Output the (x, y) coordinate of the center of the cell containing the given text.  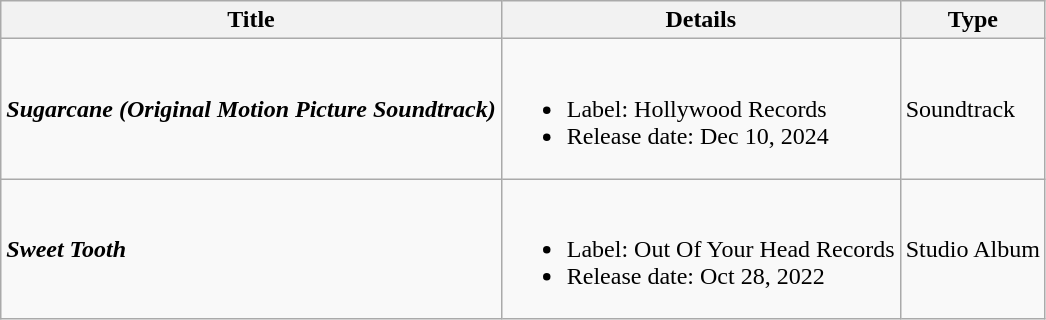
Sweet Tooth (251, 249)
Type (972, 20)
Studio Album (972, 249)
Label: Out Of Your Head RecordsRelease date: Oct 28, 2022 (700, 249)
Sugarcane (Original Motion Picture Soundtrack) (251, 109)
Title (251, 20)
Soundtrack (972, 109)
Label: Hollywood RecordsRelease date: Dec 10, 2024 (700, 109)
Details (700, 20)
